Provide the [X, Y] coordinate of the cell's center where the given text is located.  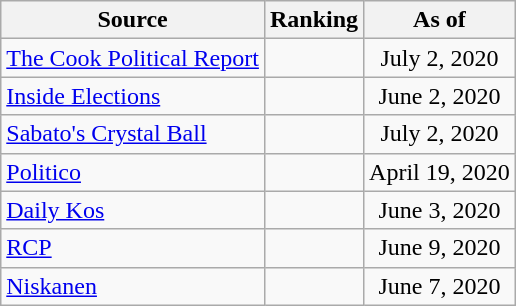
Source [133, 20]
April 19, 2020 [440, 172]
Niskanen [133, 286]
As of [440, 20]
Daily Kos [133, 210]
RCP [133, 248]
Sabato's Crystal Ball [133, 134]
The Cook Political Report [133, 58]
June 9, 2020 [440, 248]
June 7, 2020 [440, 286]
Ranking [314, 20]
June 2, 2020 [440, 96]
June 3, 2020 [440, 210]
Inside Elections [133, 96]
Politico [133, 172]
